Find where the given text appears and provide that cell's center as (x, y) coordinate. 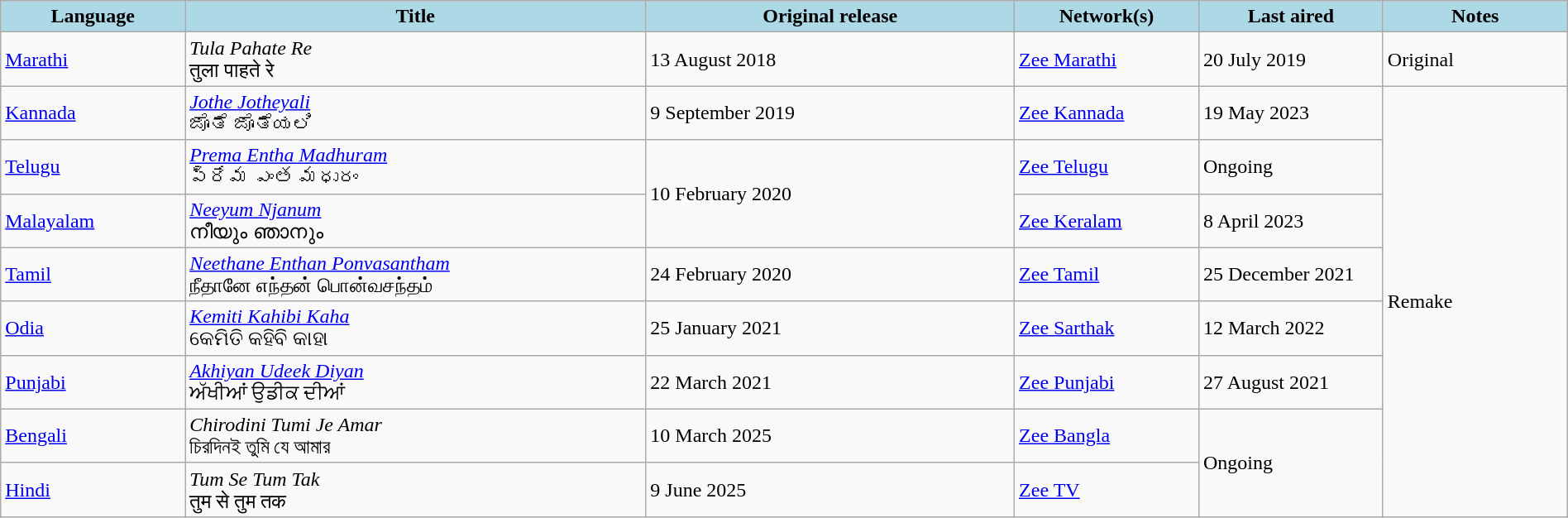
12 March 2022 (1290, 328)
Neeyum Njanum നീയും ഞാനും (415, 220)
Neethane Enthan Ponvasantham நீதானே எந்தன் பொன்வசந்தம் (415, 275)
Zee Bangla (1107, 435)
Kannada (93, 113)
Prema Entha Madhuram ప్రేమ ఎంత మధురం (415, 167)
Jothe Jotheyali ಜೊತೆ ಜೊತೆಯಲಿ (415, 113)
10 March 2025 (830, 435)
Punjabi (93, 382)
Hindi (93, 490)
Odia (93, 328)
9 June 2025 (830, 490)
Zee Keralam (1107, 220)
Network(s) (1107, 17)
10 February 2020 (830, 194)
Zee Telugu (1107, 167)
13 August 2018 (830, 60)
24 February 2020 (830, 275)
19 May 2023 (1290, 113)
Tum Se Tum Tak तुम से तुम तक (415, 490)
Notes (1475, 17)
Chirodini Tumi Je Amar চিরদিনই তুমি যে আমার (415, 435)
Zee Punjabi (1107, 382)
22 March 2021 (830, 382)
Remake (1475, 301)
Zee Tamil (1107, 275)
25 January 2021 (830, 328)
Marathi (93, 60)
Malayalam (93, 220)
Zee TV (1107, 490)
Original (1475, 60)
Last aired (1290, 17)
Zee Sarthak (1107, 328)
Zee Marathi (1107, 60)
Tula Pahate Re तुला पाहते रे (415, 60)
Akhiyan Udeek Diyan ਅੱਖੀਆਂ ਉਡੀਕ ਦੀਆਂ (415, 382)
9 September 2019 (830, 113)
Title (415, 17)
8 April 2023 (1290, 220)
Telugu (93, 167)
Tamil (93, 275)
20 July 2019 (1290, 60)
Bengali (93, 435)
27 August 2021 (1290, 382)
Original release (830, 17)
Language (93, 17)
Kemiti Kahibi Kaha କେମିତି କହିବି କାହା (415, 328)
25 December 2021 (1290, 275)
Zee Kannada (1107, 113)
